Return the (x, y) coordinate for the center point of the cell that contains the specified text.  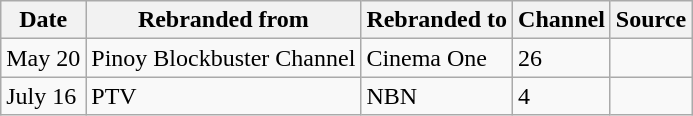
Rebranded from (224, 20)
July 16 (44, 96)
PTV (224, 96)
NBN (437, 96)
Cinema One (437, 58)
May 20 (44, 58)
Rebranded to (437, 20)
Pinoy Blockbuster Channel (224, 58)
Date (44, 20)
4 (562, 96)
26 (562, 58)
Source (650, 20)
Channel (562, 20)
